Find where the given text appears and provide that cell's center as [x, y] coordinate. 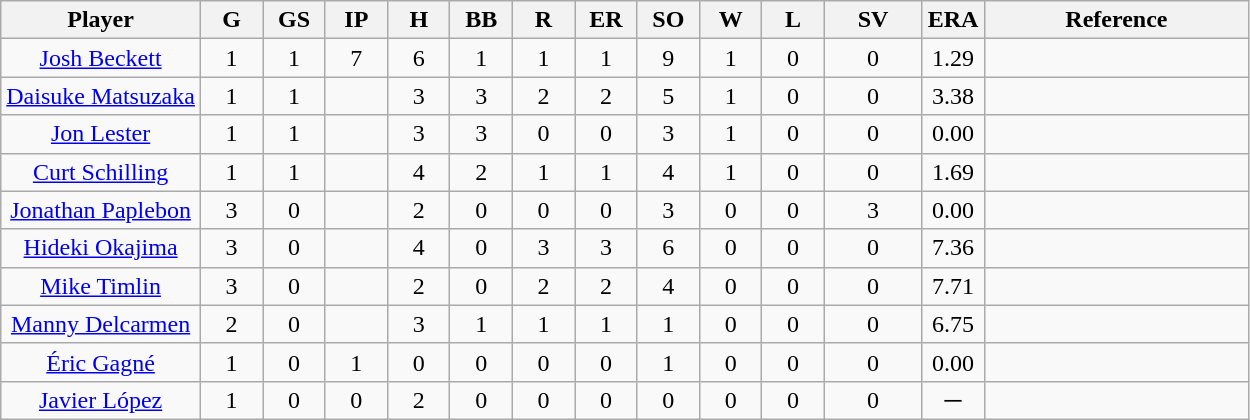
H [419, 20]
3.38 [953, 96]
R [543, 20]
5 [668, 96]
BB [481, 20]
IP [356, 20]
SV [872, 20]
6.75 [953, 324]
Josh Beckett [101, 58]
Hideki Okajima [101, 248]
─ [953, 400]
Jon Lester [101, 134]
Javier López [101, 400]
W [731, 20]
Mike Timlin [101, 286]
Manny Delcarmen [101, 324]
SO [668, 20]
7 [356, 58]
1.69 [953, 172]
L [793, 20]
Éric Gagné [101, 362]
9 [668, 58]
ERA [953, 20]
Jonathan Paplebon [101, 210]
7.71 [953, 286]
Reference [1116, 20]
ER [606, 20]
Curt Schilling [101, 172]
7.36 [953, 248]
GS [294, 20]
Player [101, 20]
Daisuke Matsuzaka [101, 96]
1.29 [953, 58]
G [231, 20]
